Pinpoint the cell where the given text exists, returning its [x, y] midpoint coordinate. 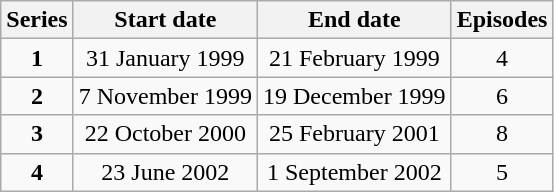
21 February 1999 [354, 58]
1 September 2002 [354, 172]
5 [502, 172]
2 [37, 96]
23 June 2002 [165, 172]
31 January 1999 [165, 58]
6 [502, 96]
8 [502, 134]
End date [354, 20]
7 November 1999 [165, 96]
Series [37, 20]
19 December 1999 [354, 96]
Start date [165, 20]
Episodes [502, 20]
3 [37, 134]
22 October 2000 [165, 134]
1 [37, 58]
25 February 2001 [354, 134]
